Return the (X, Y) coordinate for the center point of the cell that contains the specified text.  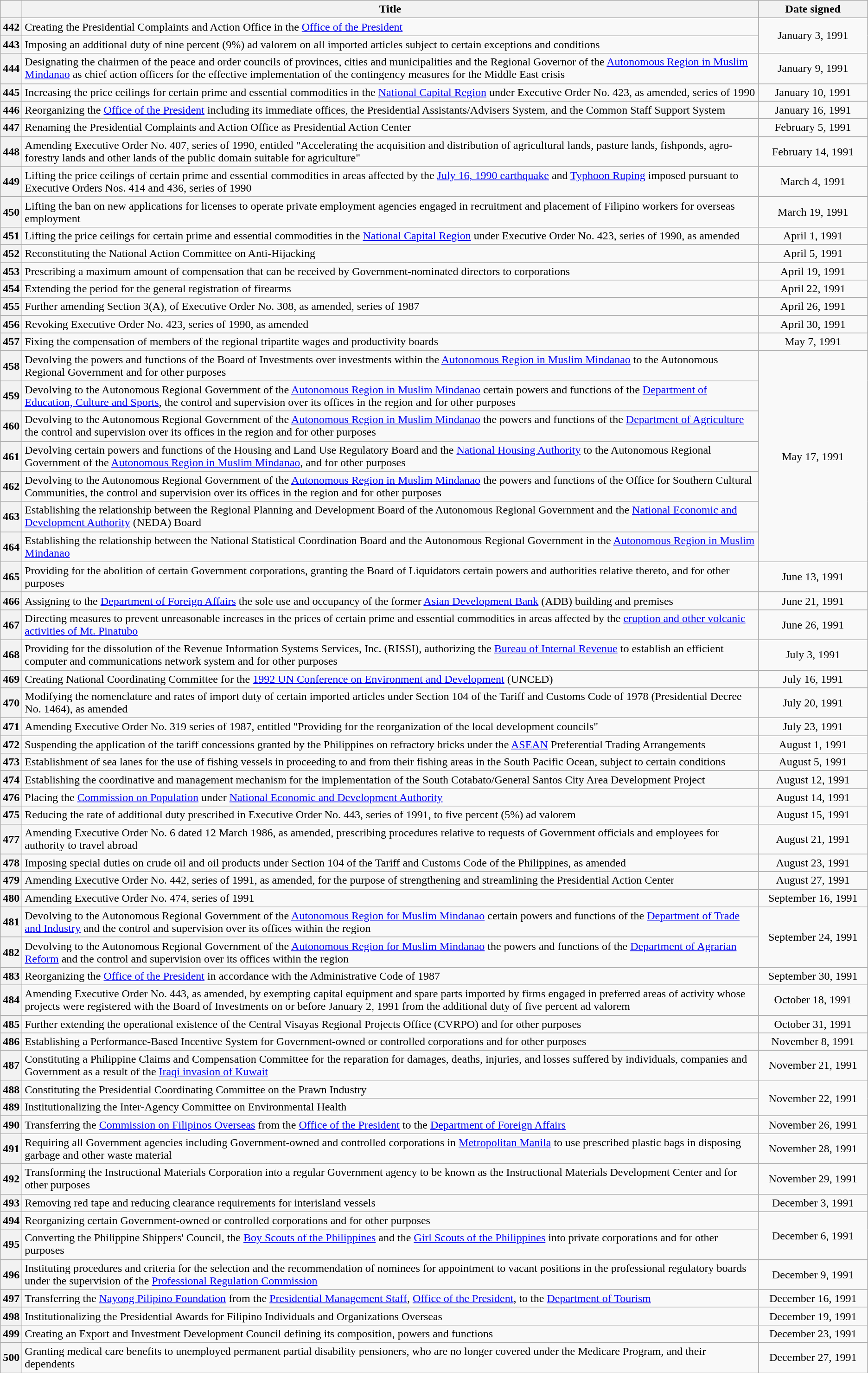
467 (11, 624)
Reorganizing certain Government-owned or controlled corporations and for other purposes (390, 1220)
Imposing an additional duty of nine percent (9%) ad valorem on all imported articles subject to certain exceptions and conditions (390, 45)
470 (11, 703)
August 12, 1991 (813, 780)
445 (11, 92)
Removing red tape and reducing clearance requirements for interisland vessels (390, 1203)
447 (11, 128)
457 (11, 342)
November 22, 1991 (813, 1098)
August 21, 1991 (813, 839)
July 3, 1991 (813, 655)
485 (11, 1024)
468 (11, 655)
454 (11, 289)
476 (11, 797)
September 30, 1991 (813, 976)
488 (11, 1090)
Amending Executive Order No. 474, series of 1991 (390, 898)
Amending Executive Order No. 319 series of 1987, entitled "Providing for the reorganization of the local development councils" (390, 727)
496 (11, 1275)
465 (11, 577)
Reconstituting the National Action Committee on Anti-Hijacking (390, 253)
477 (11, 839)
August 15, 1991 (813, 815)
463 (11, 517)
443 (11, 45)
469 (11, 679)
453 (11, 271)
Imposing special duties on crude oil and oil products under Section 104 of the Tariff and Customs Code of the Philippines, as amended (390, 863)
444 (11, 69)
April 26, 1991 (813, 307)
Reducing the rate of additional duty prescribed in Executive Order No. 443, series of 1991, to five percent (5%) ad valorem (390, 815)
June 26, 1991 (813, 624)
462 (11, 486)
August 27, 1991 (813, 880)
480 (11, 898)
December 16, 1991 (813, 1298)
July 23, 1991 (813, 727)
Further amending Section 3(A), of Executive Order No. 308, as amended, series of 1987 (390, 307)
466 (11, 601)
October 31, 1991 (813, 1024)
July 20, 1991 (813, 703)
Revoking Executive Order No. 423, series of 1990, as amended (390, 324)
500 (11, 1357)
December 23, 1991 (813, 1334)
January 16, 1991 (813, 110)
495 (11, 1244)
Creating an Export and Investment Development Council defining its composition, powers and functions (390, 1334)
Placing the Commission on Population under National Economic and Development Authority (390, 797)
478 (11, 863)
Extending the period for the general registration of firearms (390, 289)
Establishing the coordinative and management mechanism for the implementation of the South Cotabato/General Santos City Area Development Project (390, 780)
446 (11, 110)
464 (11, 546)
November 28, 1991 (813, 1148)
January 3, 1991 (813, 36)
November 21, 1991 (813, 1066)
October 18, 1991 (813, 1000)
April 30, 1991 (813, 324)
March 4, 1991 (813, 182)
June 21, 1991 (813, 601)
487 (11, 1066)
458 (11, 366)
December 19, 1991 (813, 1316)
May 7, 1991 (813, 342)
Institutionalizing the Presidential Awards for Filipino Individuals and Organizations Overseas (390, 1316)
452 (11, 253)
August 1, 1991 (813, 744)
482 (11, 952)
Establishing a Performance-Based Incentive System for Government-owned or controlled corporations and for other purposes (390, 1042)
455 (11, 307)
January 10, 1991 (813, 92)
July 16, 1991 (813, 679)
August 5, 1991 (813, 762)
481 (11, 922)
451 (11, 236)
Prescribing a maximum amount of compensation that can be received by Government-nominated directors to corporations (390, 271)
Transferring the Nayong Pilipino Foundation from the Presidential Management Staff, Office of the President, to the Department of Tourism (390, 1298)
442 (11, 27)
Amending Executive Order No. 442, series of 1991, as amended, for the purpose of strengthening and streamlining the Presidential Action Center (390, 880)
Further extending the operational existence of the Central Visayas Regional Projects Office (CVRPO) and for other purposes (390, 1024)
448 (11, 151)
March 19, 1991 (813, 212)
April 1, 1991 (813, 236)
479 (11, 880)
472 (11, 744)
August 23, 1991 (813, 863)
Reorganizing the Office of the President in accordance with the Administrative Code of 1987 (390, 976)
December 3, 1991 (813, 1203)
499 (11, 1334)
474 (11, 780)
Creating the Presidential Complaints and Action Office in the Office of the President (390, 27)
December 27, 1991 (813, 1357)
471 (11, 727)
April 5, 1991 (813, 253)
492 (11, 1179)
475 (11, 815)
Assigning to the Department of Foreign Affairs the sole use and occupancy of the former Asian Development Bank (ADB) building and premises (390, 601)
January 9, 1991 (813, 69)
484 (11, 1000)
498 (11, 1316)
460 (11, 426)
December 9, 1991 (813, 1275)
February 14, 1991 (813, 151)
September 24, 1991 (813, 937)
486 (11, 1042)
February 5, 1991 (813, 128)
November 8, 1991 (813, 1042)
Transferring the Commission on Filipinos Overseas from the Office of the President to the Department of Foreign Affairs (390, 1125)
June 13, 1991 (813, 577)
473 (11, 762)
456 (11, 324)
Creating National Coordinating Committee for the 1992 UN Conference on Environment and Development (UNCED) (390, 679)
May 17, 1991 (813, 456)
Constituting the Presidential Coordinating Committee on the Prawn Industry (390, 1090)
Title (390, 9)
Institutionalizing the Inter-Agency Committee on Environmental Health (390, 1107)
Date signed (813, 9)
November 26, 1991 (813, 1125)
Renaming the Presidential Complaints and Action Office as Presidential Action Center (390, 128)
April 22, 1991 (813, 289)
483 (11, 976)
491 (11, 1148)
September 16, 1991 (813, 898)
459 (11, 396)
November 29, 1991 (813, 1179)
494 (11, 1220)
December 6, 1991 (813, 1236)
April 19, 1991 (813, 271)
497 (11, 1298)
449 (11, 182)
493 (11, 1203)
450 (11, 212)
461 (11, 456)
490 (11, 1125)
Fixing the compensation of members of the regional tripartite wages and productivity boards (390, 342)
August 14, 1991 (813, 797)
489 (11, 1107)
